Determine the (x, y) coordinate at the center of the cell enclosing the given text.  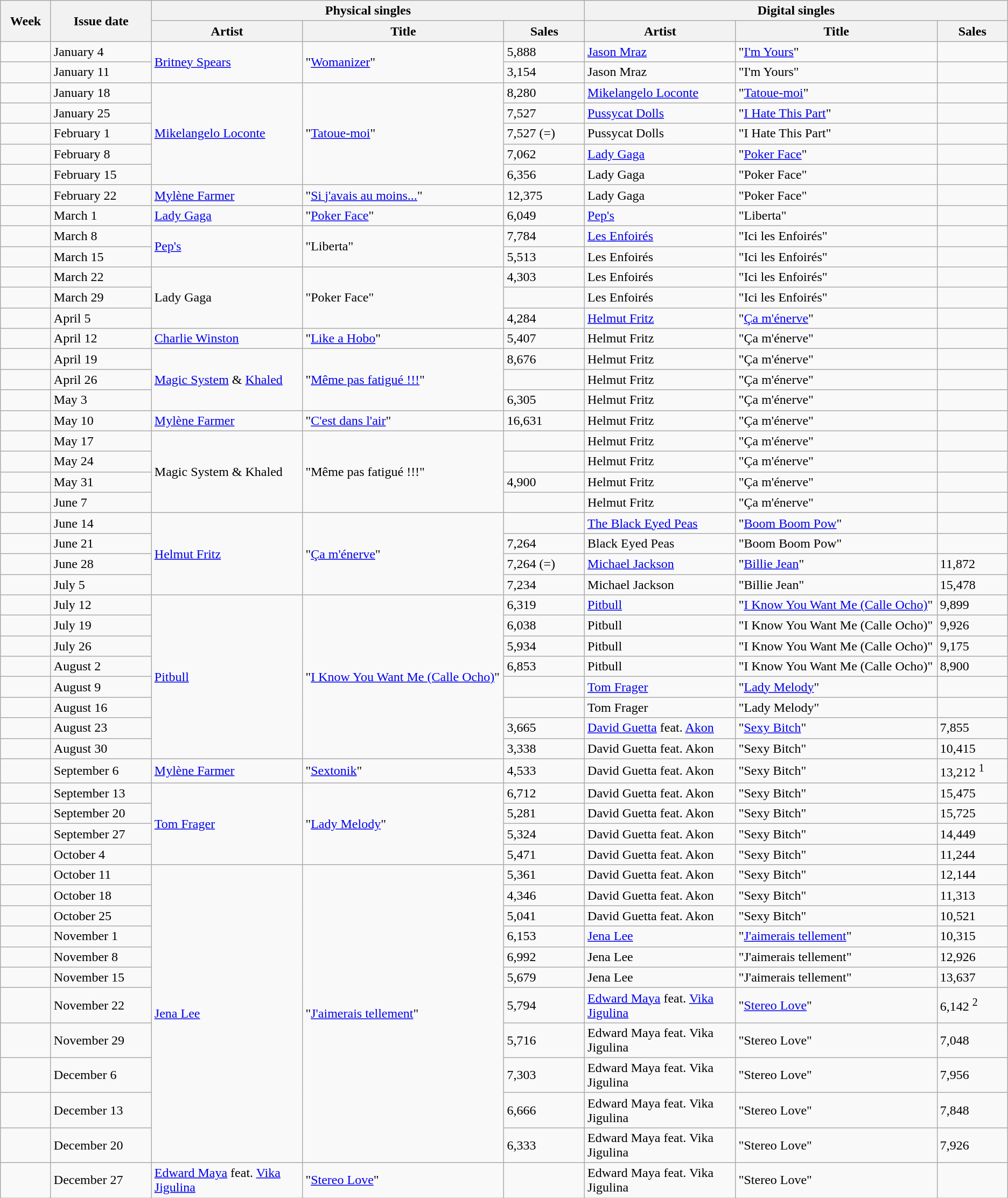
January 4 (101, 52)
10,521 (972, 916)
7,527 (544, 113)
Week (26, 21)
June 21 (101, 543)
"Like a Hobo" (403, 339)
5,716 (544, 1040)
16,631 (544, 421)
12,375 (544, 195)
September 20 (101, 814)
April 19 (101, 359)
July 12 (101, 605)
6,049 (544, 215)
April 12 (101, 339)
May 3 (101, 400)
September 27 (101, 834)
"Womanizer" (403, 62)
July 5 (101, 584)
13,212 1 (972, 771)
15,478 (972, 584)
January 18 (101, 93)
April 26 (101, 380)
May 31 (101, 482)
12,144 (972, 875)
November 1 (101, 936)
13,637 (972, 977)
Black Eyed Peas (660, 543)
June 14 (101, 523)
4,346 (544, 895)
Britney Spears (227, 62)
7,848 (972, 1110)
5,281 (544, 814)
10,315 (972, 936)
3,154 (544, 72)
February 22 (101, 195)
6,038 (544, 626)
March 1 (101, 215)
Digital singles (796, 11)
4,303 (544, 277)
5,888 (544, 52)
6,666 (544, 1110)
November 8 (101, 957)
"Sextonik" (403, 771)
15,475 (972, 793)
July 19 (101, 626)
6,853 (544, 667)
October 4 (101, 854)
January 25 (101, 113)
4,533 (544, 771)
6,992 (544, 957)
6,356 (544, 174)
8,280 (544, 93)
5,041 (544, 916)
3,665 (544, 728)
5,361 (544, 875)
15,725 (972, 814)
February 8 (101, 154)
11,313 (972, 895)
February 15 (101, 174)
10,415 (972, 748)
June 28 (101, 564)
Issue date (101, 21)
5,513 (544, 257)
August 2 (101, 667)
7,527 (=) (544, 134)
February 1 (101, 134)
December 20 (101, 1145)
7,303 (544, 1075)
7,784 (544, 236)
October 18 (101, 895)
9,175 (972, 646)
7,234 (544, 584)
3,338 (544, 748)
7,926 (972, 1145)
7,048 (972, 1040)
January 11 (101, 72)
May 17 (101, 441)
August 30 (101, 748)
11,244 (972, 854)
7,264 (544, 543)
September 6 (101, 771)
April 5 (101, 318)
March 29 (101, 298)
5,794 (544, 1005)
March 22 (101, 277)
Charlie Winston (227, 339)
5,934 (544, 646)
October 25 (101, 916)
5,471 (544, 854)
June 7 (101, 502)
December 13 (101, 1110)
The Black Eyed Peas (660, 523)
December 6 (101, 1075)
4,284 (544, 318)
October 11 (101, 875)
6,319 (544, 605)
July 26 (101, 646)
August 16 (101, 707)
5,679 (544, 977)
5,324 (544, 834)
8,676 (544, 359)
November 22 (101, 1005)
14,449 (972, 834)
November 29 (101, 1040)
May 10 (101, 421)
6,305 (544, 400)
March 8 (101, 236)
"Si j'avais au moins..." (403, 195)
9,926 (972, 626)
Physical singles (368, 11)
5,407 (544, 339)
6,142 2 (972, 1005)
August 23 (101, 728)
7,855 (972, 728)
August 9 (101, 687)
4,900 (544, 482)
6,712 (544, 793)
7,264 (=) (544, 564)
March 15 (101, 257)
"C'est dans l'air" (403, 421)
November 15 (101, 977)
8,900 (972, 667)
7,956 (972, 1075)
9,899 (972, 605)
12,926 (972, 957)
6,153 (544, 936)
December 27 (101, 1180)
6,333 (544, 1145)
7,062 (544, 154)
11,872 (972, 564)
May 24 (101, 461)
September 13 (101, 793)
